Capture the cell that displays the provided text and extract its [x, y] central coordinate. 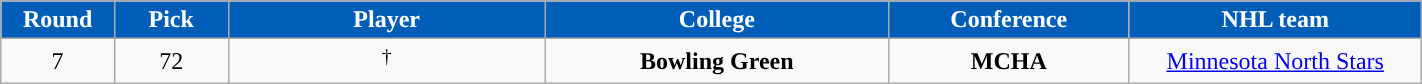
Minnesota North Stars [1275, 62]
College [716, 20]
Pick [171, 20]
7 [58, 62]
Bowling Green [716, 62]
72 [171, 62]
NHL team [1275, 20]
MCHA [1008, 62]
Conference [1008, 20]
Round [58, 20]
† [386, 62]
Player [386, 20]
